Search for the cell housing the specified text and yield its [x, y] center coordinate. 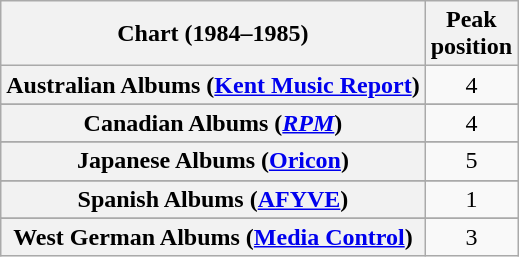
Japanese Albums (Oricon) [213, 161]
1 [471, 199]
3 [471, 237]
Spanish Albums (AFYVE) [213, 199]
Chart (1984–1985) [213, 34]
5 [471, 161]
Canadian Albums (RPM) [213, 123]
Peakposition [471, 34]
Australian Albums (Kent Music Report) [213, 85]
West German Albums (Media Control) [213, 237]
